Identify which cell holds the provided text, then report its [X, Y] central coordinate. 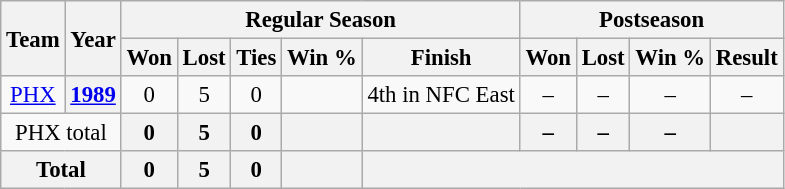
Result [746, 58]
Ties [256, 58]
1989 [93, 95]
Team [33, 38]
Year [93, 38]
Postseason [652, 20]
Regular Season [320, 20]
Finish [441, 58]
PHX [33, 95]
4th in NFC East [441, 95]
PHX total [61, 133]
Total [61, 170]
